Extract the (X, Y) coordinate from the center of the cell holding the provided text.  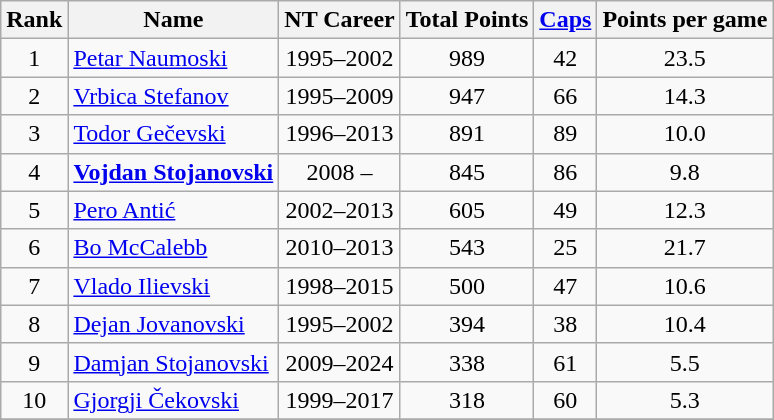
Gjorgji Čekovski (174, 400)
1 (34, 58)
2008 – (340, 172)
Vojdan Stojanovski (174, 172)
Bo McCalebb (174, 248)
Total Points (467, 20)
Vrbica Stefanov (174, 96)
394 (467, 324)
21.7 (685, 248)
2002–2013 (340, 210)
7 (34, 286)
845 (467, 172)
1999–2017 (340, 400)
Pero Antić (174, 210)
5 (34, 210)
Name (174, 20)
2010–2013 (340, 248)
5.3 (685, 400)
23.5 (685, 58)
Caps (566, 20)
42 (566, 58)
NT Career (340, 20)
989 (467, 58)
318 (467, 400)
543 (467, 248)
3 (34, 134)
605 (467, 210)
1996–2013 (340, 134)
5.5 (685, 362)
338 (467, 362)
9.8 (685, 172)
1995–2009 (340, 96)
Dejan Jovanovski (174, 324)
25 (566, 248)
10.0 (685, 134)
Points per game (685, 20)
500 (467, 286)
10 (34, 400)
1998–2015 (340, 286)
10.4 (685, 324)
8 (34, 324)
86 (566, 172)
60 (566, 400)
10.6 (685, 286)
47 (566, 286)
2009–2024 (340, 362)
14.3 (685, 96)
947 (467, 96)
Petar Naumoski (174, 58)
891 (467, 134)
2 (34, 96)
6 (34, 248)
61 (566, 362)
Vlado Ilievski (174, 286)
9 (34, 362)
66 (566, 96)
Todor Gečevski (174, 134)
Damjan Stojanovski (174, 362)
12.3 (685, 210)
Rank (34, 20)
49 (566, 210)
4 (34, 172)
89 (566, 134)
38 (566, 324)
